Provide the [X, Y] coordinate of the cell's center where the given text is located.  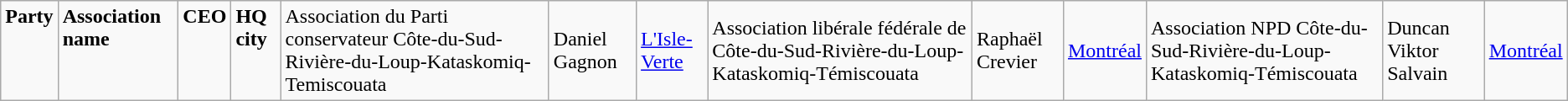
Association libérale fédérale de Côte-du-Sud-Rivière-du-Loup-Kataskomiq-Témiscouata [840, 50]
Duncan Viktor Salvain [1434, 50]
CEO [204, 50]
Association name [118, 50]
Raphaël Crevier [1019, 50]
Daniel Gagnon [592, 50]
Party [29, 50]
Association NPD Côte-du-Sud-Rivière-du-Loup-Kataskomiq-Témiscouata [1264, 50]
Association du Parti conservateur Côte-du-Sud-Rivière-du-Loup-Kataskomiq-Temiscouata [415, 50]
HQ city [256, 50]
L'Isle-Verte [672, 50]
